Find where the given text appears and provide that cell's center as (X, Y) coordinate. 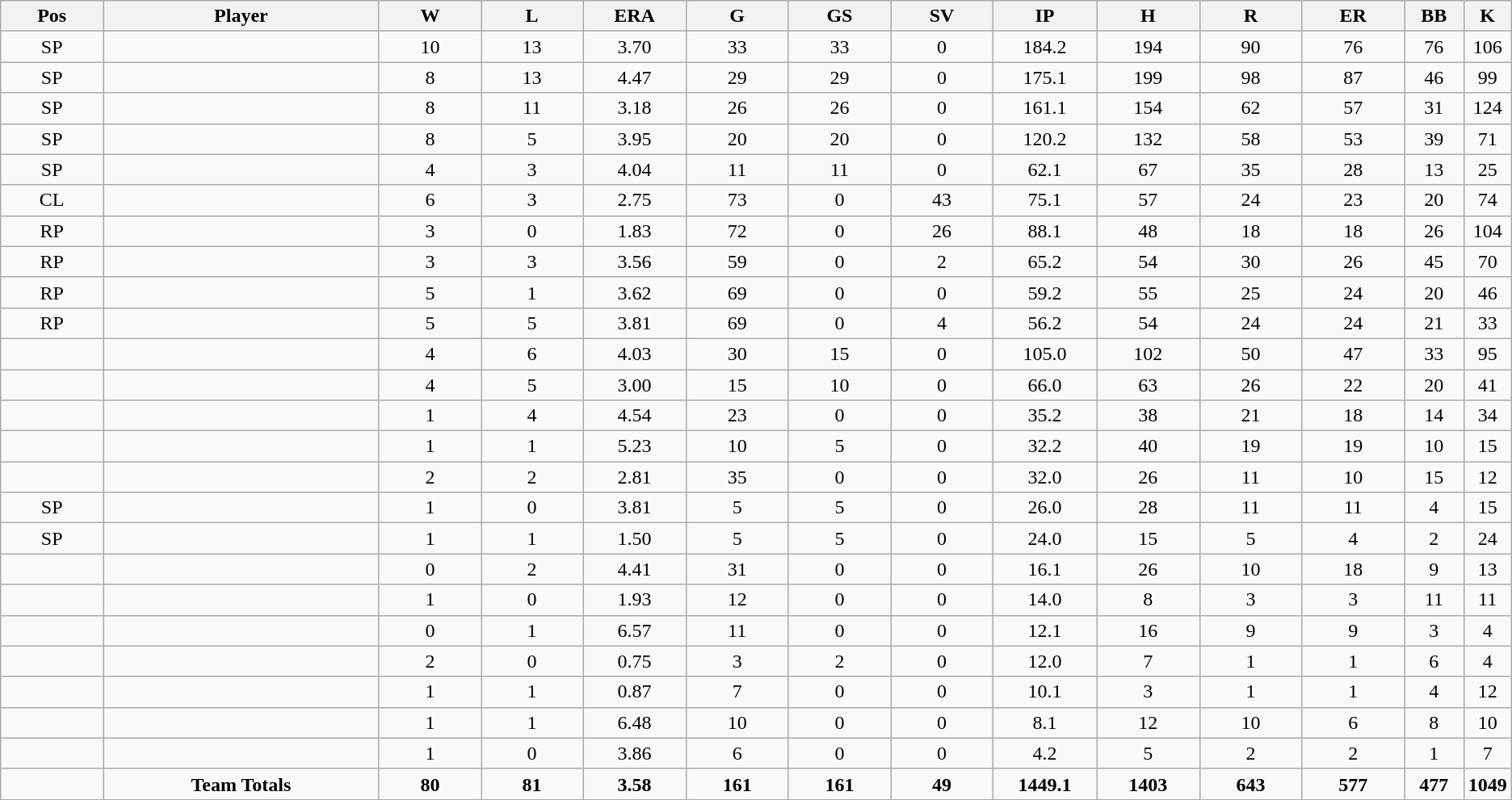
Player (241, 16)
IP (1044, 16)
8.1 (1044, 723)
199 (1149, 77)
3.95 (635, 139)
154 (1149, 108)
80 (430, 784)
24.0 (1044, 538)
41 (1488, 385)
75.1 (1044, 200)
3.62 (635, 292)
H (1149, 16)
CL (52, 200)
16.1 (1044, 569)
45 (1434, 262)
81 (532, 784)
132 (1149, 139)
62.1 (1044, 170)
105.0 (1044, 354)
3.86 (635, 753)
32.2 (1044, 446)
194 (1149, 47)
BB (1434, 16)
GS (840, 16)
G (737, 16)
22 (1354, 385)
Team Totals (241, 784)
50 (1250, 354)
1.83 (635, 231)
120.2 (1044, 139)
26.0 (1044, 508)
577 (1354, 784)
4.41 (635, 569)
12.1 (1044, 630)
1449.1 (1044, 784)
4.54 (635, 416)
95 (1488, 354)
40 (1149, 446)
39 (1434, 139)
49 (942, 784)
5.23 (635, 446)
56.2 (1044, 323)
3.70 (635, 47)
59 (737, 262)
643 (1250, 784)
4.03 (635, 354)
98 (1250, 77)
88.1 (1044, 231)
1403 (1149, 784)
1049 (1488, 784)
3.00 (635, 385)
R (1250, 16)
99 (1488, 77)
63 (1149, 385)
73 (737, 200)
53 (1354, 139)
1.93 (635, 600)
K (1488, 16)
74 (1488, 200)
4.2 (1044, 753)
32.0 (1044, 477)
Pos (52, 16)
43 (942, 200)
12.0 (1044, 661)
55 (1149, 292)
47 (1354, 354)
38 (1149, 416)
6.57 (635, 630)
0.87 (635, 692)
6.48 (635, 723)
66.0 (1044, 385)
1.50 (635, 538)
SV (942, 16)
0.75 (635, 661)
72 (737, 231)
184.2 (1044, 47)
124 (1488, 108)
58 (1250, 139)
ER (1354, 16)
62 (1250, 108)
16 (1149, 630)
4.04 (635, 170)
104 (1488, 231)
2.81 (635, 477)
L (532, 16)
34 (1488, 416)
2.75 (635, 200)
35.2 (1044, 416)
87 (1354, 77)
71 (1488, 139)
4.47 (635, 77)
14.0 (1044, 600)
ERA (635, 16)
59.2 (1044, 292)
W (430, 16)
106 (1488, 47)
102 (1149, 354)
70 (1488, 262)
67 (1149, 170)
175.1 (1044, 77)
10.1 (1044, 692)
90 (1250, 47)
14 (1434, 416)
48 (1149, 231)
477 (1434, 784)
3.18 (635, 108)
3.58 (635, 784)
3.56 (635, 262)
65.2 (1044, 262)
161.1 (1044, 108)
